Determine the [X, Y] coordinate at the center of the cell enclosing the given text.  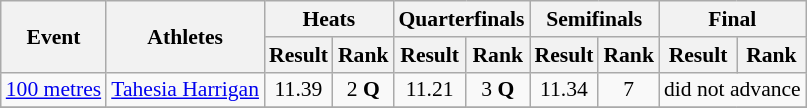
Heats [328, 19]
Athletes [185, 36]
Event [54, 36]
Tahesia Harrigan [185, 90]
11.34 [564, 90]
did not advance [732, 90]
Final [732, 19]
7 [628, 90]
3 Q [498, 90]
Semifinals [594, 19]
11.21 [429, 90]
11.39 [298, 90]
Quarterfinals [461, 19]
100 metres [54, 90]
2 Q [364, 90]
